Scan for the cell matching the given text and deliver its (X, Y) coordinate at center. 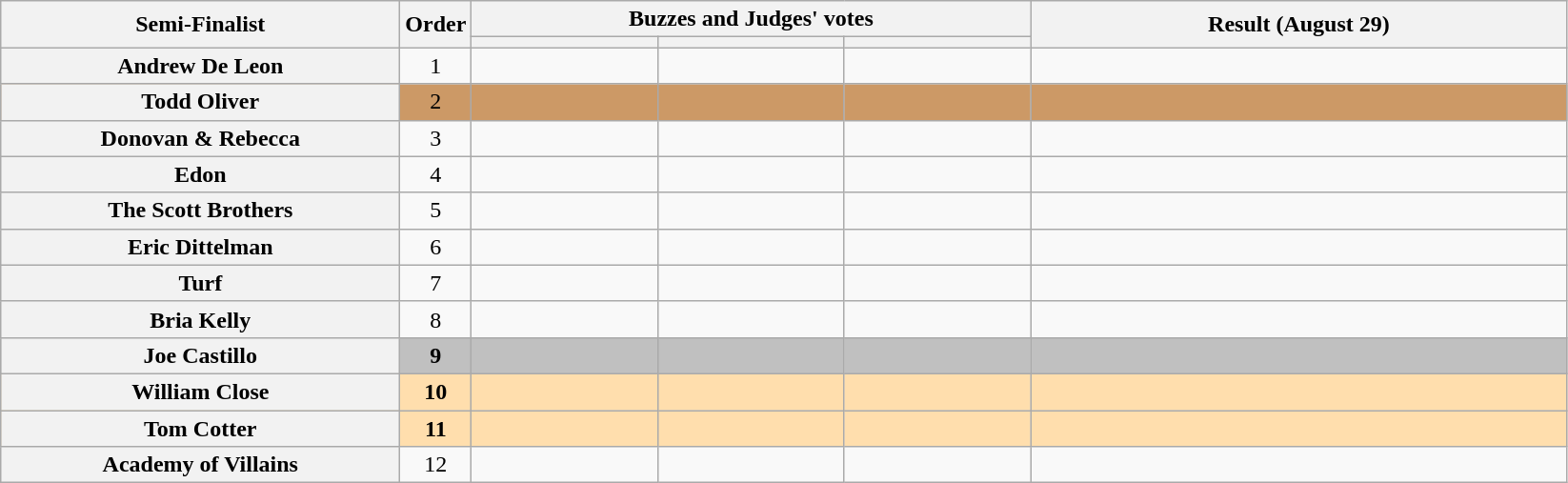
10 (436, 392)
Donovan & Rebecca (200, 138)
Bria Kelly (200, 319)
2 (436, 102)
Turf (200, 283)
7 (436, 283)
12 (436, 465)
6 (436, 247)
5 (436, 211)
11 (436, 428)
Tom Cotter (200, 428)
Semi-Finalist (200, 25)
3 (436, 138)
William Close (200, 392)
Academy of Villains (200, 465)
Todd Oliver (200, 102)
Andrew De Leon (200, 66)
1 (436, 66)
The Scott Brothers (200, 211)
Result (August 29) (1299, 25)
Eric Dittelman (200, 247)
Order (436, 25)
4 (436, 174)
Buzzes and Judges' votes (751, 19)
8 (436, 319)
9 (436, 355)
Edon (200, 174)
Joe Castillo (200, 355)
